Output the (X, Y) coordinate of the center of the cell containing the given text.  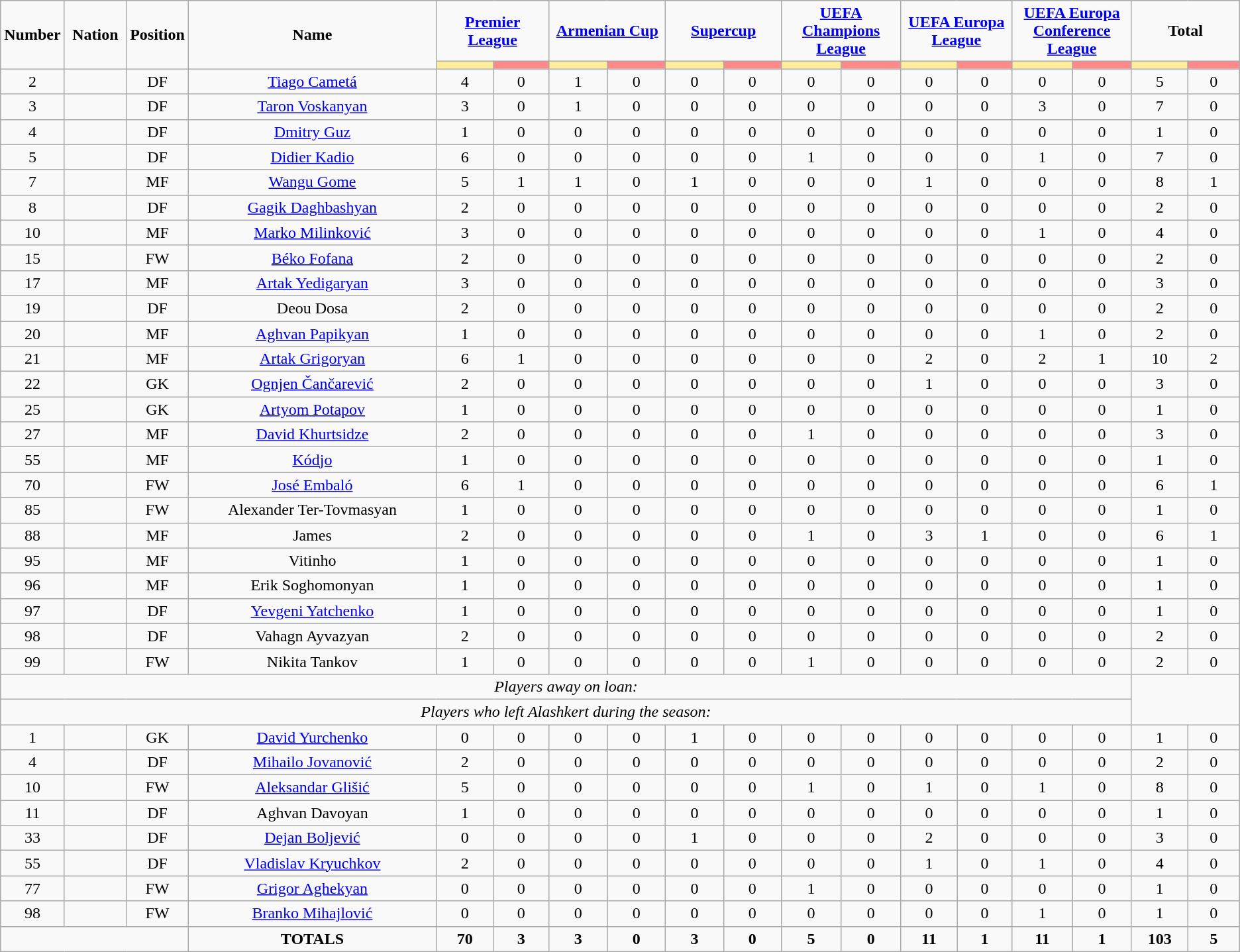
Nation (95, 34)
Aleksandar Glišić (312, 788)
Yevgeni Yatchenko (312, 611)
21 (32, 359)
19 (32, 308)
Artak Yedigaryan (312, 283)
85 (32, 510)
Branko Mihajlović (312, 914)
96 (32, 586)
Premier League (492, 31)
Gagik Daghbashyan (312, 207)
25 (32, 409)
Marko Milinković (312, 233)
Kódjo (312, 460)
Name (312, 34)
15 (32, 258)
Artak Grigoryan (312, 359)
Erik Soghomonyan (312, 586)
Mihailo Jovanović (312, 763)
Tiago Cametá (312, 81)
José Embaló (312, 485)
David Khurtsidze (312, 435)
Dejan Boljević (312, 838)
Béko Fofana (312, 258)
Deou Dosa (312, 308)
Players who left Alashkert during the season: (566, 712)
TOTALS (312, 939)
Supercup (723, 31)
95 (32, 560)
99 (32, 661)
UEFA Europa Conference League (1072, 31)
Number (32, 34)
UEFA Europa League (956, 31)
Vahagn Ayvazyan (312, 636)
33 (32, 838)
David Yurchenko (312, 737)
Dmitry Guz (312, 132)
88 (32, 535)
Taron Voskanyan (312, 107)
Alexander Ter-Tovmasyan (312, 510)
James (312, 535)
Armenian Cup (607, 31)
Aghvan Davoyan (312, 813)
103 (1159, 939)
17 (32, 283)
Aghvan Papikyan (312, 333)
Position (158, 34)
22 (32, 384)
20 (32, 333)
77 (32, 888)
Vladislav Kryuchkov (312, 863)
Ognjen Čančarević (312, 384)
27 (32, 435)
Didier Kadio (312, 157)
Wangu Gome (312, 182)
Vitinho (312, 560)
Players away on loan: (566, 686)
Grigor Aghekyan (312, 888)
UEFA Champions League (841, 31)
Total (1186, 31)
Nikita Tankov (312, 661)
Artyom Potapov (312, 409)
97 (32, 611)
